Provide the (X, Y) coordinate of the cell's center where the given text is located.  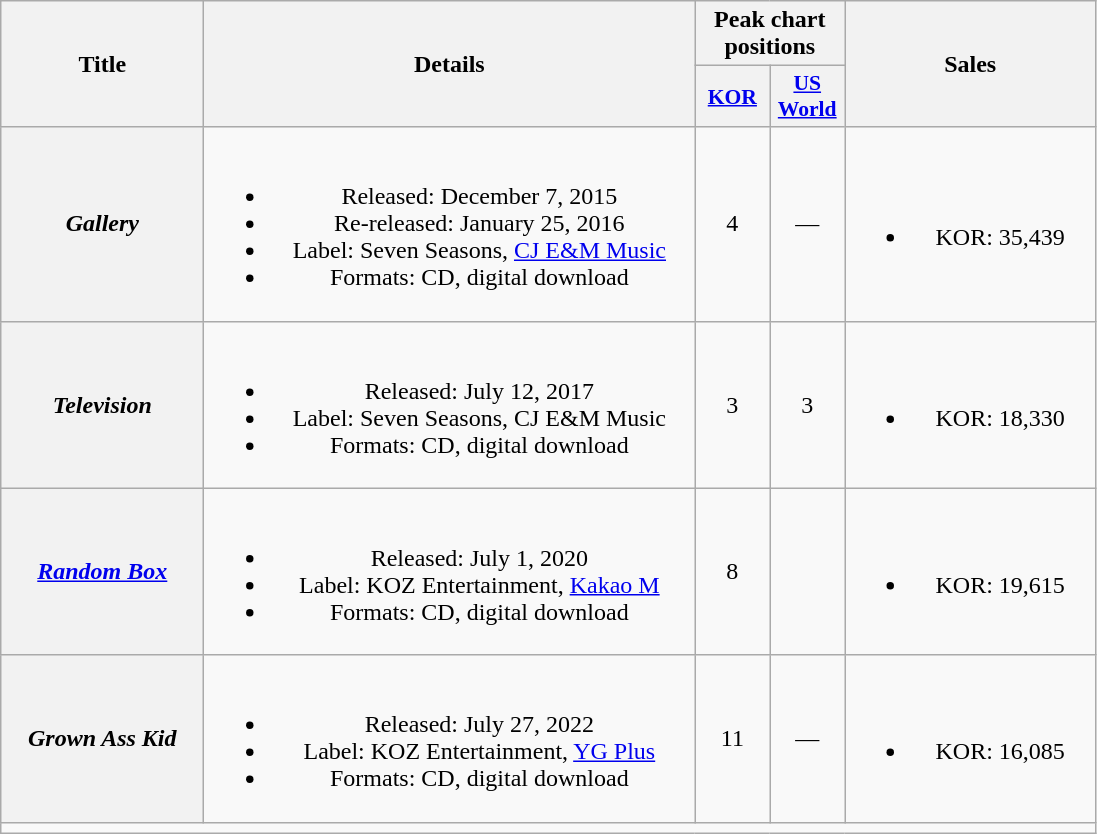
KOR: 16,085 (970, 738)
Released: July 12, 2017Label: Seven Seasons, CJ E&M MusicFormats: CD, digital download (450, 404)
Title (102, 64)
8 (732, 572)
4 (732, 224)
11 (732, 738)
USWorld (808, 96)
Released: December 7, 2015Re-released: January 25, 2016 Label: Seven Seasons, CJ E&M MusicFormats: CD, digital download (450, 224)
KOR: 35,439 (970, 224)
KOR: 18,330 (970, 404)
Random Box (102, 572)
Television (102, 404)
Details (450, 64)
KOR: 19,615 (970, 572)
Gallery (102, 224)
KOR (732, 96)
Sales (970, 64)
Released: July 27, 2022Label: KOZ Entertainment, YG PlusFormats: CD, digital download (450, 738)
Grown Ass Kid (102, 738)
Released: July 1, 2020Label: KOZ Entertainment, Kakao MFormats: CD, digital download (450, 572)
Peak chart positions (770, 34)
